Pinpoint the cell where the given text exists, returning its [X, Y] midpoint coordinate. 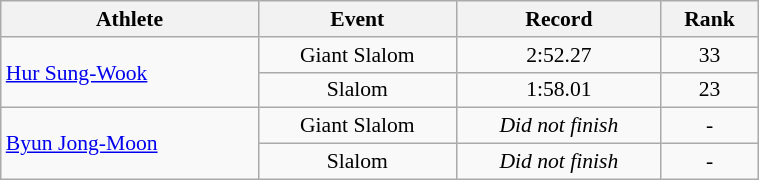
Event [357, 19]
Rank [709, 19]
Athlete [130, 19]
23 [709, 90]
33 [709, 55]
Record [558, 19]
2:52.27 [558, 55]
Byun Jong-Moon [130, 144]
1:58.01 [558, 90]
Hur Sung-Wook [130, 72]
